Determine the (X, Y) coordinate at the center of the cell enclosing the given text.  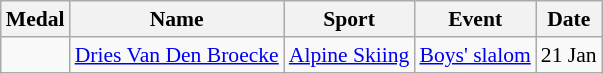
21 Jan (569, 55)
Event (474, 19)
Sport (350, 19)
Alpine Skiing (350, 55)
Dries Van Den Broecke (177, 55)
Medal (36, 19)
Date (569, 19)
Boys' slalom (474, 55)
Name (177, 19)
